Provide the [x, y] coordinate of the cell's center where the given text is located.  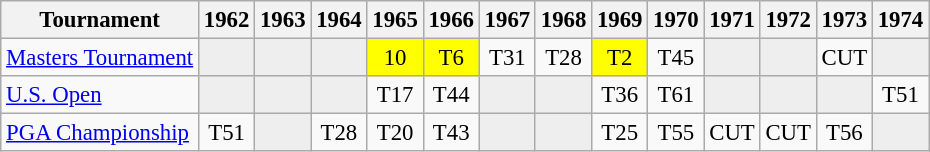
1970 [676, 20]
T43 [451, 133]
1966 [451, 20]
1973 [844, 20]
T17 [395, 95]
1968 [563, 20]
1967 [507, 20]
T6 [451, 58]
T36 [620, 95]
T25 [620, 133]
1969 [620, 20]
1972 [788, 20]
T56 [844, 133]
1962 [227, 20]
1964 [339, 20]
1971 [732, 20]
1963 [283, 20]
T45 [676, 58]
10 [395, 58]
Tournament [100, 20]
T31 [507, 58]
PGA Championship [100, 133]
T44 [451, 95]
T61 [676, 95]
T2 [620, 58]
T55 [676, 133]
1974 [900, 20]
1965 [395, 20]
Masters Tournament [100, 58]
T20 [395, 133]
U.S. Open [100, 95]
